Capture the cell that displays the provided text and extract its (X, Y) central coordinate. 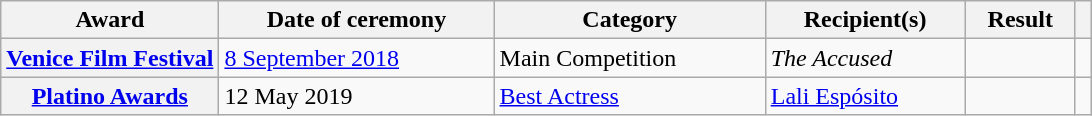
8 September 2018 (356, 58)
Recipient(s) (865, 20)
12 May 2019 (356, 96)
Venice Film Festival (110, 58)
The Accused (865, 58)
Date of ceremony (356, 20)
Result (1020, 20)
Award (110, 20)
Platino Awards (110, 96)
Lali Espósito (865, 96)
Best Actress (630, 96)
Category (630, 20)
Main Competition (630, 58)
